Capture the cell that displays the provided text and extract its [X, Y] central coordinate. 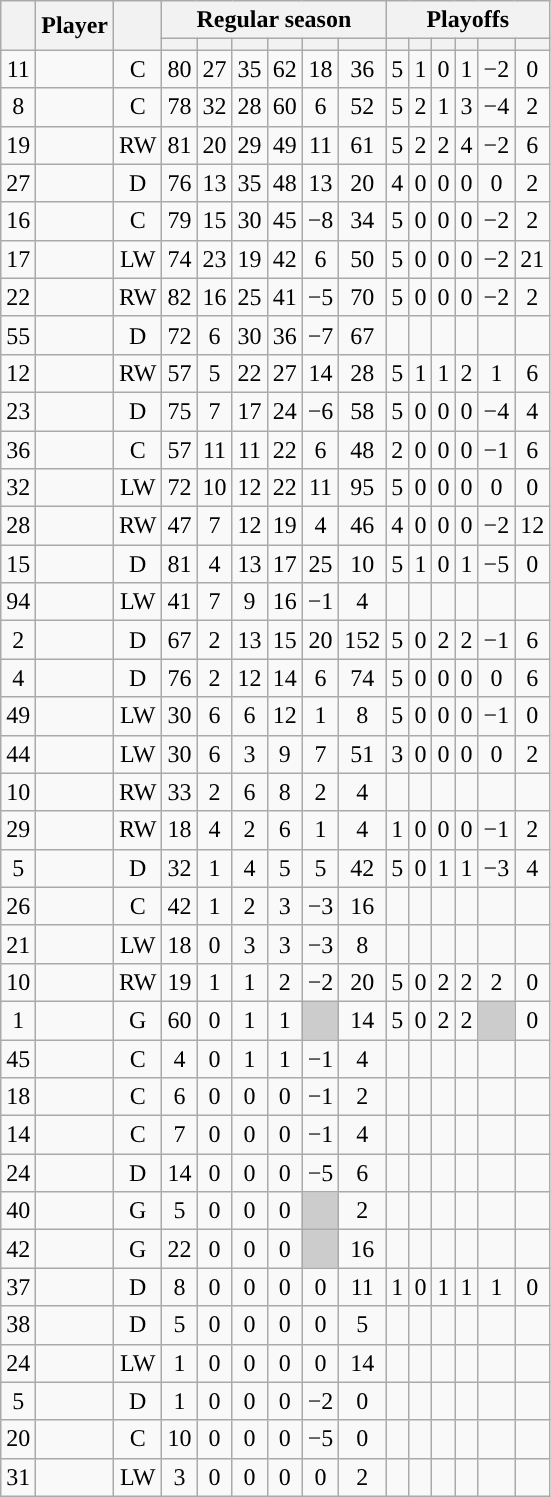
55 [18, 335]
44 [18, 754]
50 [362, 259]
78 [180, 107]
Regular season [274, 20]
79 [180, 221]
152 [362, 640]
31 [18, 1477]
−7 [320, 335]
75 [180, 411]
37 [18, 1287]
51 [362, 754]
−8 [320, 221]
47 [180, 526]
70 [362, 297]
34 [362, 221]
40 [18, 1211]
95 [362, 488]
46 [362, 526]
38 [18, 1325]
33 [180, 792]
−6 [320, 411]
52 [362, 107]
61 [362, 145]
82 [180, 297]
58 [362, 411]
62 [284, 69]
26 [18, 906]
80 [180, 69]
94 [18, 602]
Playoffs [468, 20]
Player [75, 26]
